Provide the [X, Y] coordinate of the cell's center where the given text is located.  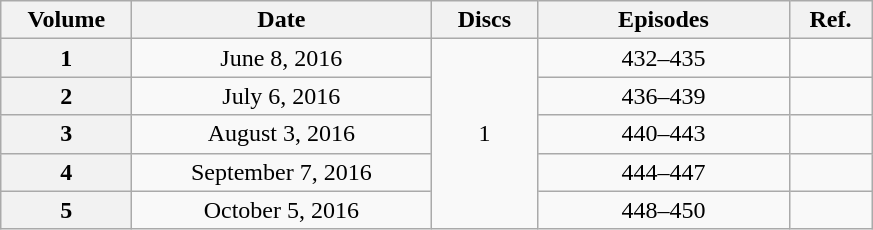
Episodes [664, 20]
432–435 [664, 58]
4 [66, 172]
448–450 [664, 210]
October 5, 2016 [282, 210]
5 [66, 210]
Ref. [830, 20]
436–439 [664, 96]
August 3, 2016 [282, 134]
Date [282, 20]
444–447 [664, 172]
Volume [66, 20]
Discs [484, 20]
September 7, 2016 [282, 172]
July 6, 2016 [282, 96]
440–443 [664, 134]
June 8, 2016 [282, 58]
3 [66, 134]
2 [66, 96]
